From the cell containing the given text, extract its center point as (X, Y) coordinate. 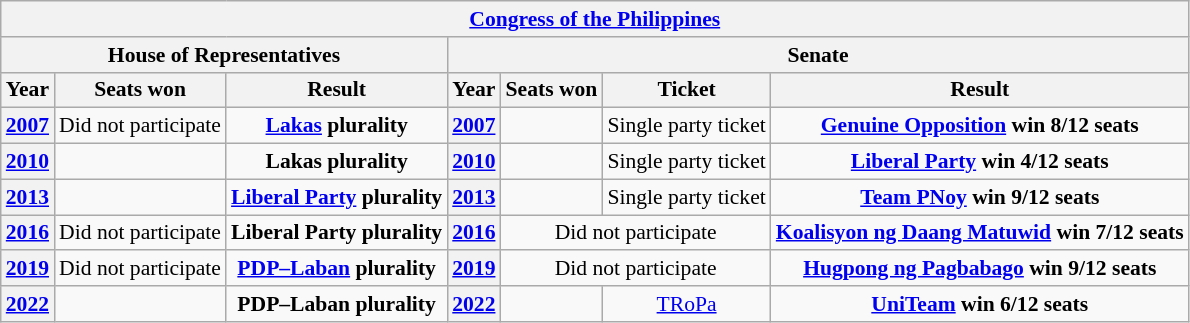
Koalisyon ng Daang Matuwid win 7/12 seats (980, 233)
Congress of the Philippines (595, 19)
UniTeam win 6/12 seats (980, 304)
Senate (818, 55)
Team PNoy win 9/12 seats (980, 197)
Genuine Opposition win 8/12 seats (980, 126)
TRoPa (686, 304)
Liberal Party win 4/12 seats (980, 162)
House of Representatives (224, 55)
Ticket (686, 90)
Hugpong ng Pagbabago win 9/12 seats (980, 269)
